Find where the given text appears and provide that cell's center as (x, y) coordinate. 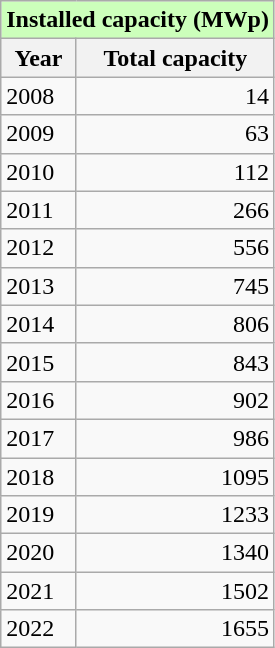
2022 (39, 629)
Year (39, 58)
2017 (39, 438)
Installed capacity (MWp) (138, 20)
1655 (175, 629)
2010 (39, 172)
2019 (39, 515)
Total capacity (175, 58)
2018 (39, 477)
2015 (39, 362)
14 (175, 96)
2016 (39, 400)
806 (175, 324)
843 (175, 362)
2011 (39, 210)
1095 (175, 477)
986 (175, 438)
112 (175, 172)
2008 (39, 96)
1340 (175, 553)
2013 (39, 286)
63 (175, 134)
745 (175, 286)
2014 (39, 324)
1502 (175, 591)
902 (175, 400)
2012 (39, 248)
2021 (39, 591)
2020 (39, 553)
266 (175, 210)
2009 (39, 134)
1233 (175, 515)
556 (175, 248)
